Locate the cell with the specified text and output its (x, y) center coordinate. 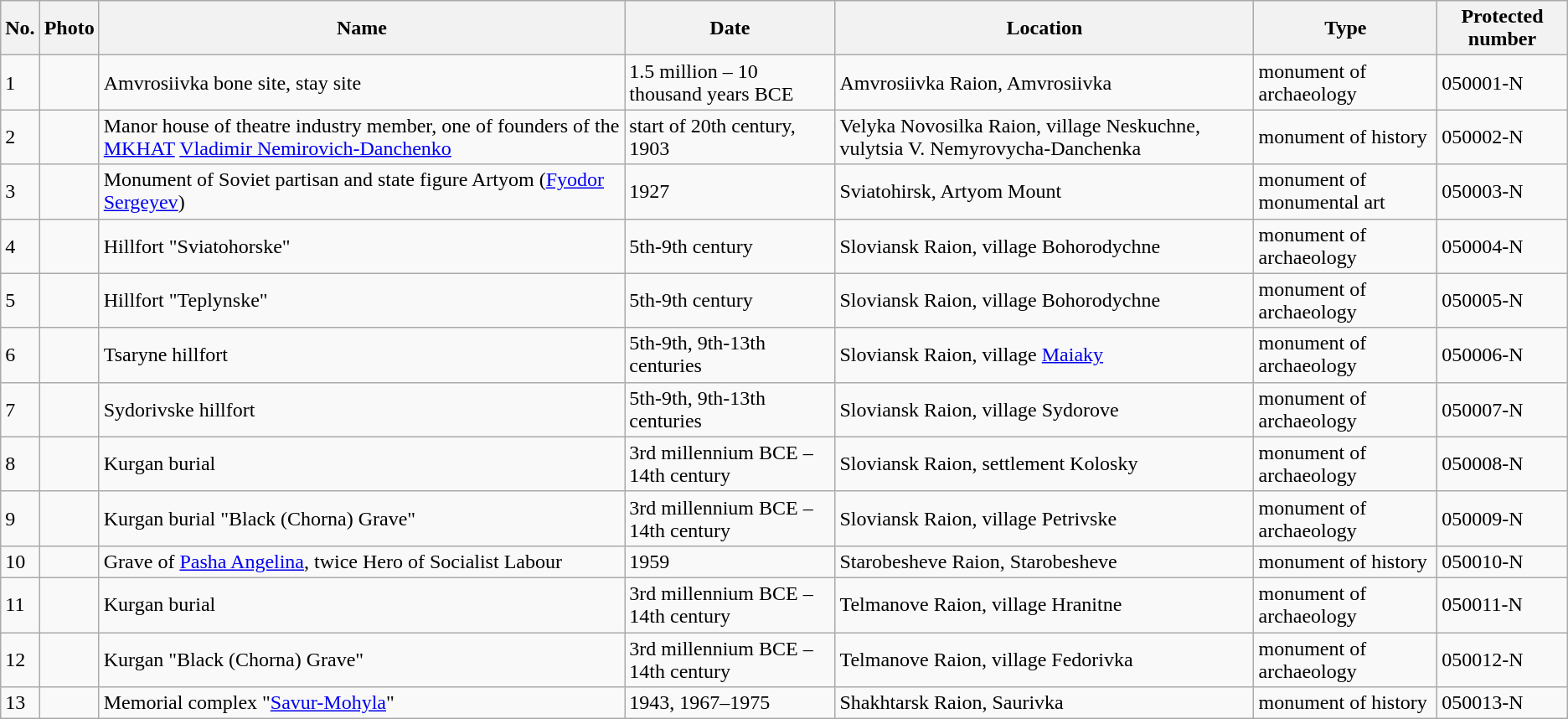
050005-N (1503, 300)
Name (362, 28)
7 (20, 409)
Grave of Pasha Angelina, twice Hero of Socialist Labour (362, 561)
050009-N (1503, 518)
050012-N (1503, 659)
1943, 1967–1975 (730, 703)
Shakhtarsk Raion, Saurivka (1044, 703)
2 (20, 137)
Telmanove Raion, village Fedorivka (1044, 659)
Velyka Novosilka Raion, village Neskuchne, vulytsia V. Nemyrovycha-Danchenka (1044, 137)
050002-N (1503, 137)
Date (730, 28)
4 (20, 246)
050006-N (1503, 355)
Tsaryne hillfort (362, 355)
Sloviansk Raion, village Maiaky (1044, 355)
13 (20, 703)
Sloviansk Raion, village Petrivske (1044, 518)
Kurgan burial "Black (Chorna) Grave" (362, 518)
050001-N (1503, 82)
Photo (69, 28)
Hillfort "Sviatohorske" (362, 246)
5 (20, 300)
1927 (730, 191)
050013-N (1503, 703)
Sydorivske hillfort (362, 409)
Telmanove Raion, village Hranitne (1044, 605)
Sloviansk Raion, settlement Kolosky (1044, 464)
Amvrosiivka bone site, stay site (362, 82)
Sviatohirsk, Artyom Mount (1044, 191)
12 (20, 659)
Hillfort "Teplynske" (362, 300)
Type (1345, 28)
3 (20, 191)
050003-N (1503, 191)
1 (20, 82)
Memorial complex "Savur-Mohyla" (362, 703)
050007-N (1503, 409)
Location (1044, 28)
Monument of Soviet partisan and state figure Artyom (Fyodor Sergeyev) (362, 191)
11 (20, 605)
Starobesheve Raion, Starobesheve (1044, 561)
9 (20, 518)
6 (20, 355)
Kurgan "Black (Chorna) Grave" (362, 659)
Manor house of theatre industry member, one of founders of the MKHAT Vladimir Nemirovich-Danchenko (362, 137)
050010-N (1503, 561)
8 (20, 464)
1959 (730, 561)
Protected number (1503, 28)
start of 20th century, 1903 (730, 137)
10 (20, 561)
050011-N (1503, 605)
monument of monumental art (1345, 191)
1.5 million – 10 thousand years BCE (730, 82)
Amvrosiivka Raion, Amvrosiivka (1044, 82)
050008-N (1503, 464)
No. (20, 28)
050004-N (1503, 246)
Sloviansk Raion, village Sydorove (1044, 409)
